Capture the cell that displays the provided text and extract its [x, y] central coordinate. 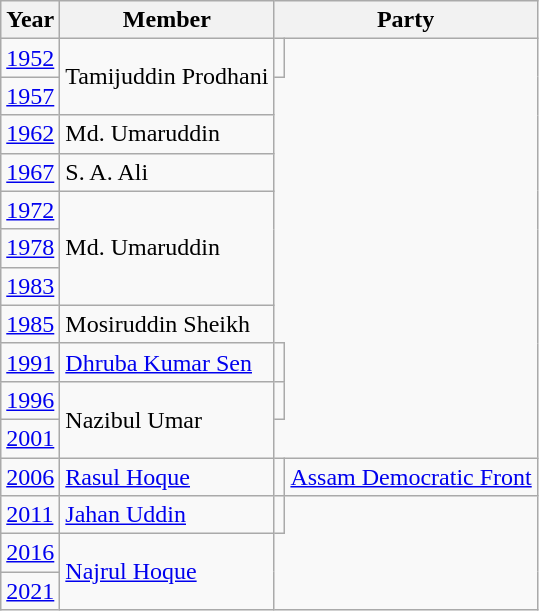
Year [30, 20]
Jahan Uddin [167, 515]
1952 [30, 58]
2001 [30, 438]
1962 [30, 134]
Party [406, 20]
Rasul Hoque [167, 477]
1972 [30, 210]
Mosiruddin Sheikh [167, 324]
1985 [30, 324]
Najrul Hoque [167, 572]
1978 [30, 248]
Tamijuddin Prodhani [167, 77]
1957 [30, 96]
1983 [30, 286]
Assam Democratic Front [411, 477]
S. A. Ali [167, 172]
Nazibul Umar [167, 419]
2011 [30, 515]
2016 [30, 553]
1996 [30, 400]
Member [167, 20]
Dhruba Kumar Sen [167, 362]
1967 [30, 172]
1991 [30, 362]
2021 [30, 591]
2006 [30, 477]
